Return the (X, Y) coordinate for the center point of the cell that contains the specified text.  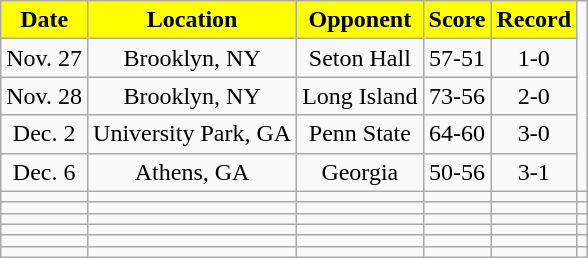
Dec. 2 (44, 134)
Athens, GA (192, 172)
Nov. 28 (44, 96)
Dec. 6 (44, 172)
Nov. 27 (44, 58)
64-60 (457, 134)
57-51 (457, 58)
Record (534, 20)
Opponent (360, 20)
Long Island (360, 96)
Penn State (360, 134)
Score (457, 20)
3-1 (534, 172)
Location (192, 20)
3-0 (534, 134)
1-0 (534, 58)
Georgia (360, 172)
University Park, GA (192, 134)
Date (44, 20)
2-0 (534, 96)
50-56 (457, 172)
Seton Hall (360, 58)
73-56 (457, 96)
